Identify which cell holds the provided text, then report its (x, y) central coordinate. 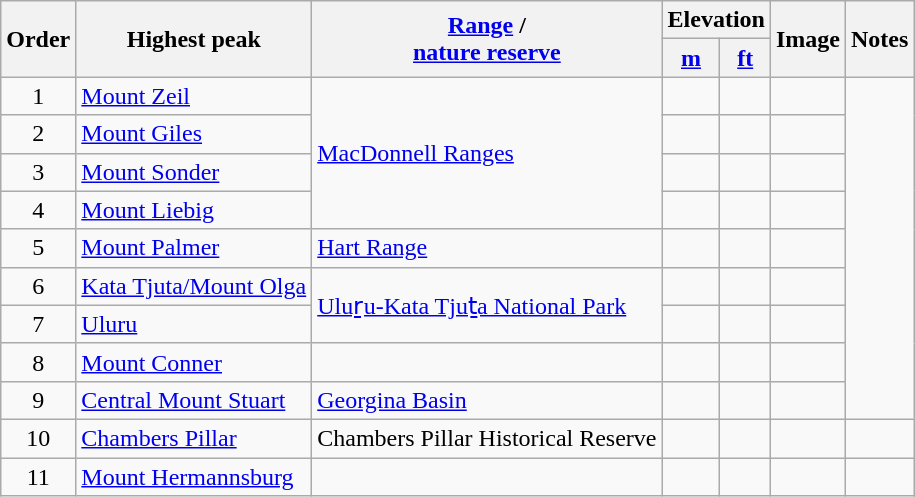
Elevation (716, 20)
Chambers Pillar (194, 438)
7 (38, 324)
Mount Liebig (194, 210)
5 (38, 248)
2 (38, 134)
Order (38, 39)
Kata Tjuta/Mount Olga (194, 286)
Central Mount Stuart (194, 400)
Highest peak (194, 39)
3 (38, 172)
11 (38, 477)
Image (808, 39)
Mount Giles (194, 134)
m (691, 58)
Mount Zeil (194, 96)
Mount Palmer (194, 248)
Chambers Pillar Historical Reserve (487, 438)
Georgina Basin (487, 400)
Mount Conner (194, 362)
Hart Range (487, 248)
Uluru (194, 324)
Range /nature reserve (487, 39)
Mount Sonder (194, 172)
4 (38, 210)
Mount Hermannsburg (194, 477)
6 (38, 286)
MacDonnell Ranges (487, 153)
10 (38, 438)
Uluṟu-Kata Tjuṯa National Park (487, 305)
1 (38, 96)
Notes (879, 39)
9 (38, 400)
ft (745, 58)
8 (38, 362)
